Search for the cell housing the specified text and yield its [x, y] center coordinate. 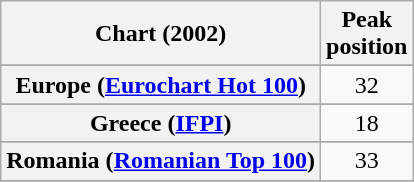
32 [367, 85]
18 [367, 123]
33 [367, 161]
Chart (2002) [161, 34]
Romania (Romanian Top 100) [161, 161]
Greece (IFPI) [161, 123]
Peakposition [367, 34]
Europe (Eurochart Hot 100) [161, 85]
